Output the (x, y) coordinate of the center of the cell containing the given text.  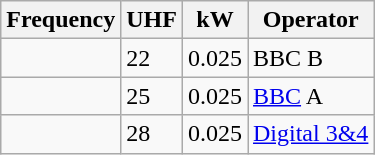
kW (214, 20)
Frequency (61, 20)
Digital 3&4 (311, 134)
22 (152, 58)
BBC A (311, 96)
Operator (311, 20)
25 (152, 96)
28 (152, 134)
BBC B (311, 58)
UHF (152, 20)
